Scan for the cell matching the given text and deliver its [X, Y] coordinate at center. 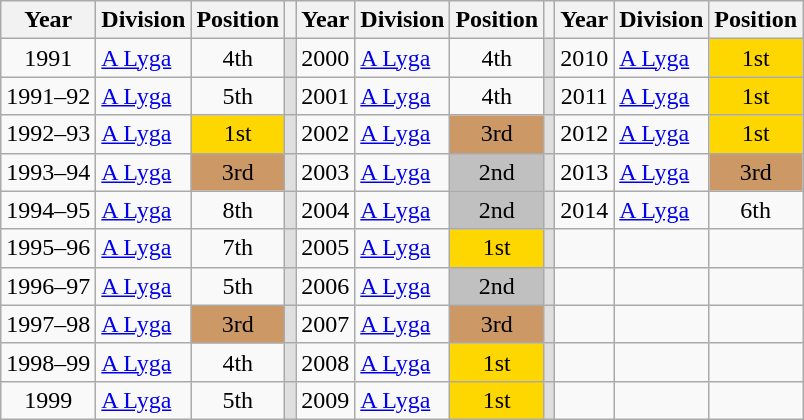
7th [238, 248]
2010 [584, 58]
1994–95 [48, 210]
2013 [584, 172]
2009 [326, 400]
2003 [326, 172]
2005 [326, 248]
2012 [584, 134]
8th [238, 210]
1993–94 [48, 172]
1991–92 [48, 96]
1997–98 [48, 324]
1998–99 [48, 362]
2002 [326, 134]
2006 [326, 286]
2014 [584, 210]
1996–97 [48, 286]
1991 [48, 58]
2007 [326, 324]
2008 [326, 362]
2001 [326, 96]
2000 [326, 58]
1999 [48, 400]
2004 [326, 210]
1995–96 [48, 248]
2011 [584, 96]
1992–93 [48, 134]
6th [756, 210]
